Find where the given text appears and provide that cell's center as (x, y) coordinate. 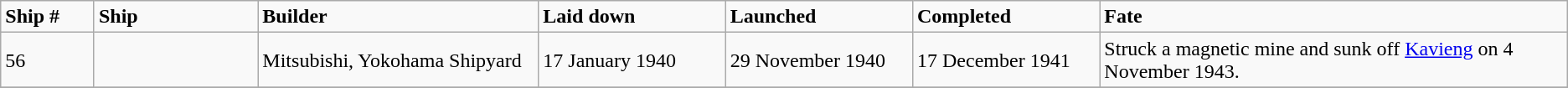
Completed (1005, 17)
29 November 1940 (819, 60)
Fate (1333, 17)
Ship (176, 17)
Struck a magnetic mine and sunk off Kavieng on 4 November 1943. (1333, 60)
17 January 1940 (632, 60)
Laid down (632, 17)
Ship # (48, 17)
Builder (399, 17)
17 December 1941 (1005, 60)
56 (48, 60)
Mitsubishi, Yokohama Shipyard (399, 60)
Launched (819, 17)
